Identify which cell holds the provided text, then report its (x, y) central coordinate. 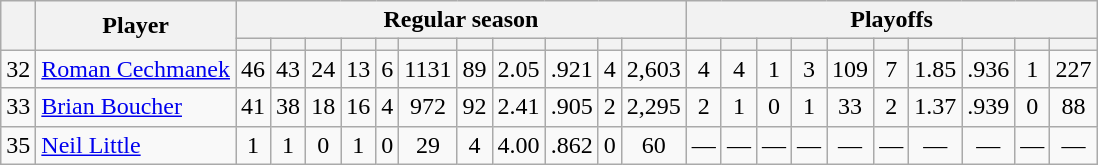
.939 (988, 107)
32 (18, 69)
1131 (428, 69)
Brian Boucher (136, 107)
4.00 (518, 145)
13 (358, 69)
41 (254, 107)
3 (808, 69)
6 (388, 69)
Roman Cechmanek (136, 69)
92 (474, 107)
35 (18, 145)
227 (1074, 69)
88 (1074, 107)
Neil Little (136, 145)
60 (654, 145)
29 (428, 145)
.936 (988, 69)
Playoffs (892, 20)
43 (288, 69)
.921 (572, 69)
2.41 (518, 107)
972 (428, 107)
46 (254, 69)
1.37 (936, 107)
38 (288, 107)
Player (136, 26)
1.85 (936, 69)
89 (474, 69)
109 (850, 69)
24 (324, 69)
Regular season (462, 20)
7 (892, 69)
18 (324, 107)
2,603 (654, 69)
16 (358, 107)
.905 (572, 107)
2,295 (654, 107)
.862 (572, 145)
2.05 (518, 69)
